Provide the [x, y] coordinate of the cell's center where the given text is located.  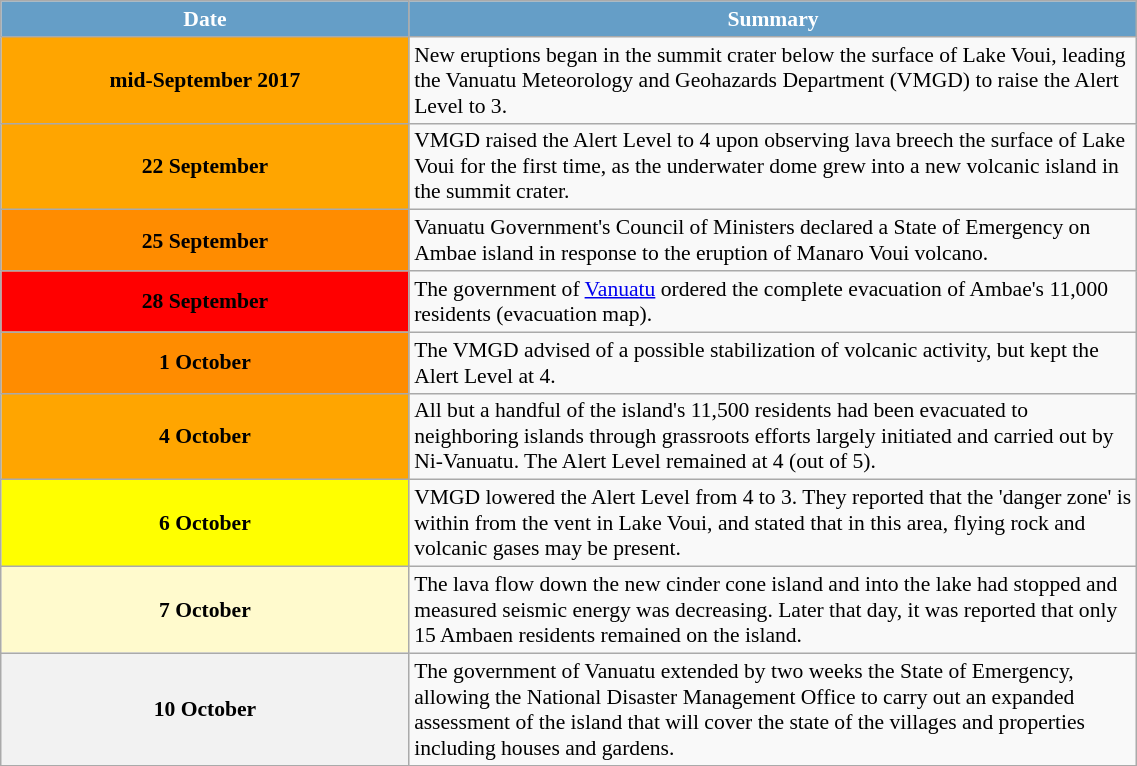
mid-September 2017 [205, 80]
25 September [205, 240]
The government of Vanuatu ordered the complete evacuation of Ambae's 11,000 residents (evacuation map). [773, 302]
4 October [205, 436]
7 October [205, 610]
The VMGD advised of a possible stabilization of volcanic activity, but kept the Alert Level at 4. [773, 362]
Date [205, 19]
10 October [205, 709]
Summary [773, 19]
6 October [205, 524]
22 September [205, 166]
1 October [205, 362]
Vanuatu Government's Council of Ministers declared a State of Emergency on Ambae island in response to the eruption of Manaro Voui volcano. [773, 240]
28 September [205, 302]
